Return the (X, Y) coordinate for the center point of the cell that contains the specified text.  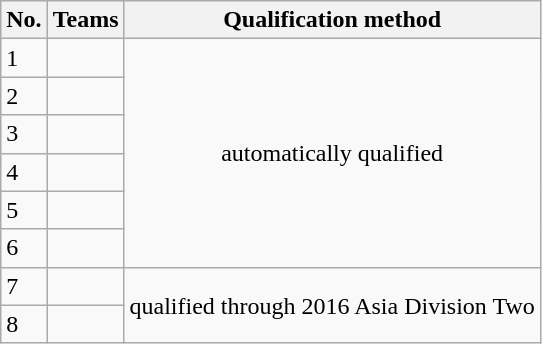
Qualification method (332, 20)
3 (24, 134)
5 (24, 210)
4 (24, 172)
7 (24, 286)
automatically qualified (332, 153)
1 (24, 58)
6 (24, 248)
Teams (86, 20)
8 (24, 324)
2 (24, 96)
qualified through 2016 Asia Division Two (332, 305)
No. (24, 20)
